Return (X, Y) of the center of cell containing provided text 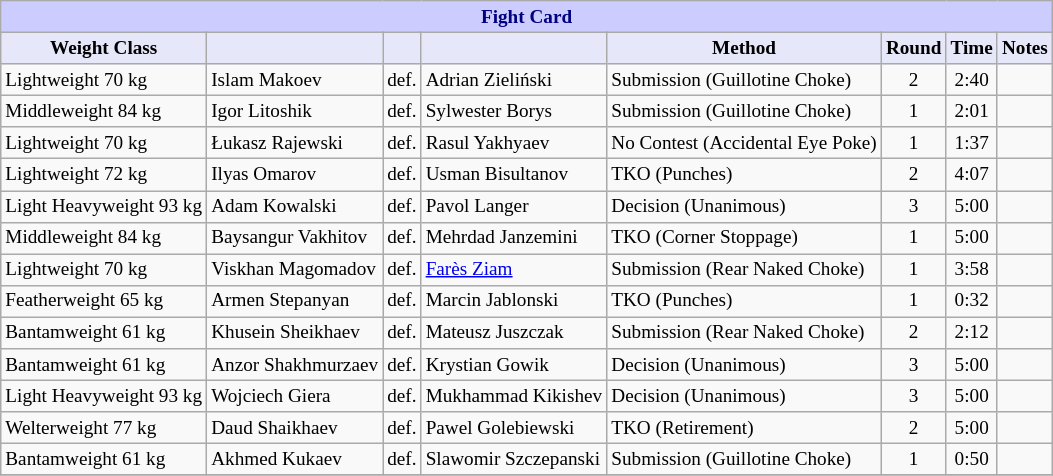
Mateusz Juszczak (514, 333)
2:40 (972, 80)
Krystian Gowik (514, 365)
0:32 (972, 301)
Pavol Langer (514, 206)
Lightweight 72 kg (104, 175)
Wojciech Giera (295, 396)
3:58 (972, 270)
1:37 (972, 143)
0:50 (972, 460)
Adrian Zieliński (514, 80)
Round (914, 48)
Rasul Yakhyaev (514, 143)
Łukasz Rajewski (295, 143)
Armen Stepanyan (295, 301)
Daud Shaikhaev (295, 428)
Marcin Jablonski (514, 301)
No Contest (Accidental Eye Poke) (744, 143)
Welterweight 77 kg (104, 428)
2:12 (972, 333)
Anzor Shakhmurzaev (295, 365)
Baysangur Vakhitov (295, 238)
Akhmed Kukaev (295, 460)
Usman Bisultanov (514, 175)
TKO (Corner Stoppage) (744, 238)
Ilyas Omarov (295, 175)
2:01 (972, 111)
Mehrdad Janzemini (514, 238)
Fight Card (527, 17)
Featherweight 65 kg (104, 301)
Method (744, 48)
Adam Kowalski (295, 206)
Pawel Golebiewski (514, 428)
4:07 (972, 175)
Viskhan Magomadov (295, 270)
Sylwester Borys (514, 111)
Farès Ziam (514, 270)
Time (972, 48)
Khusein Sheikhaev (295, 333)
Notes (1024, 48)
Igor Litoshik (295, 111)
Slawomir Szczepanski (514, 460)
Weight Class (104, 48)
Mukhammad Kikishev (514, 396)
Islam Makoev (295, 80)
TKO (Retirement) (744, 428)
